Pinpoint the cell where the given text exists, returning its (x, y) midpoint coordinate. 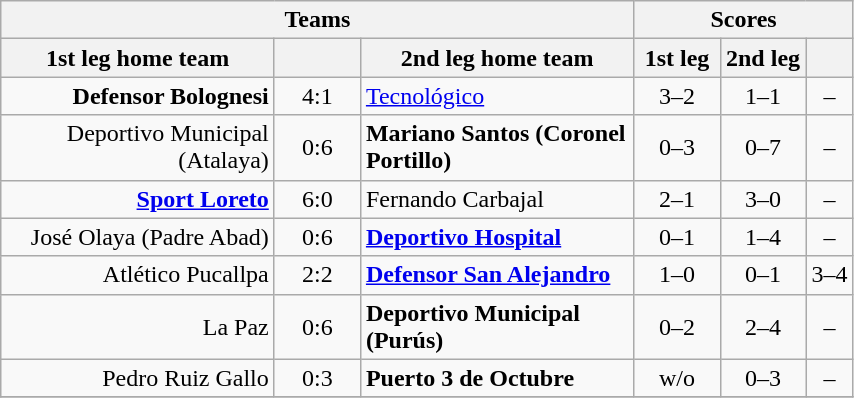
1–4 (763, 237)
6:0 (317, 199)
0–7 (763, 148)
2–1 (677, 199)
Deportivo Municipal (Purús) (497, 326)
Atlético Pucallpa (138, 275)
1–1 (763, 96)
0–2 (677, 326)
2nd leg (763, 58)
3–4 (830, 275)
José Olaya (Padre Abad) (138, 237)
1st leg (677, 58)
La Paz (138, 326)
Tecnológico (497, 96)
Deportivo Municipal (Atalaya) (138, 148)
Mariano Santos (Coronel Portillo) (497, 148)
4:1 (317, 96)
1st leg home team (138, 58)
Defensor Bolognesi (138, 96)
2–4 (763, 326)
2:2 (317, 275)
Defensor San Alejandro (497, 275)
Scores (744, 20)
Fernando Carbajal (497, 199)
Deportivo Hospital (497, 237)
3–0 (763, 199)
3–2 (677, 96)
2nd leg home team (497, 58)
1–0 (677, 275)
0:3 (317, 378)
Puerto 3 de Octubre (497, 378)
w/o (677, 378)
Teams (318, 20)
Pedro Ruiz Gallo (138, 378)
Sport Loreto (138, 199)
